Detect which cell encompasses the target text, then output its (x, y) center coordinate. 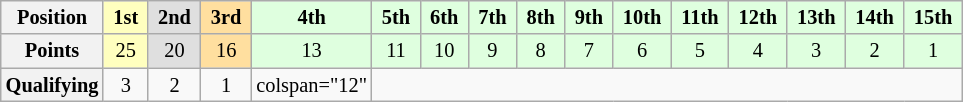
7th (492, 17)
2nd (174, 17)
15th (933, 17)
Qualifying (52, 85)
1st (126, 17)
6 (642, 51)
13 (311, 51)
11 (396, 51)
8 (540, 51)
9th (589, 17)
7 (589, 51)
8th (540, 17)
10 (444, 51)
25 (126, 51)
13th (816, 17)
5 (700, 51)
12th (758, 17)
Points (52, 51)
10th (642, 17)
9 (492, 51)
4th (311, 17)
3rd (226, 17)
colspan="12" (311, 85)
Position (52, 17)
20 (174, 51)
6th (444, 17)
14th (874, 17)
4 (758, 51)
11th (700, 17)
16 (226, 51)
5th (396, 17)
